Provide the (x, y) coordinate of the cell's center where the given text is located.  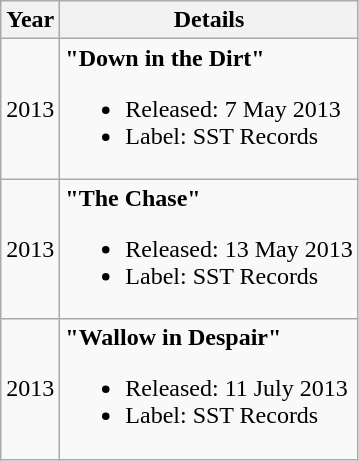
"Wallow in Despair"Released: 11 July 2013Label: SST Records (209, 389)
Details (209, 20)
Year (30, 20)
"The Chase"Released: 13 May 2013Label: SST Records (209, 249)
"Down in the Dirt"Released: 7 May 2013Label: SST Records (209, 109)
